From the cell containing the given text, extract its center point as (X, Y) coordinate. 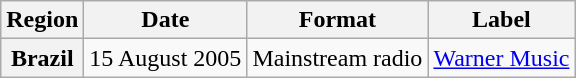
Mainstream radio (338, 58)
Format (338, 20)
Date (166, 20)
Region (42, 20)
Brazil (42, 58)
Warner Music (502, 58)
Label (502, 20)
15 August 2005 (166, 58)
